Capture the cell that displays the provided text and extract its (X, Y) central coordinate. 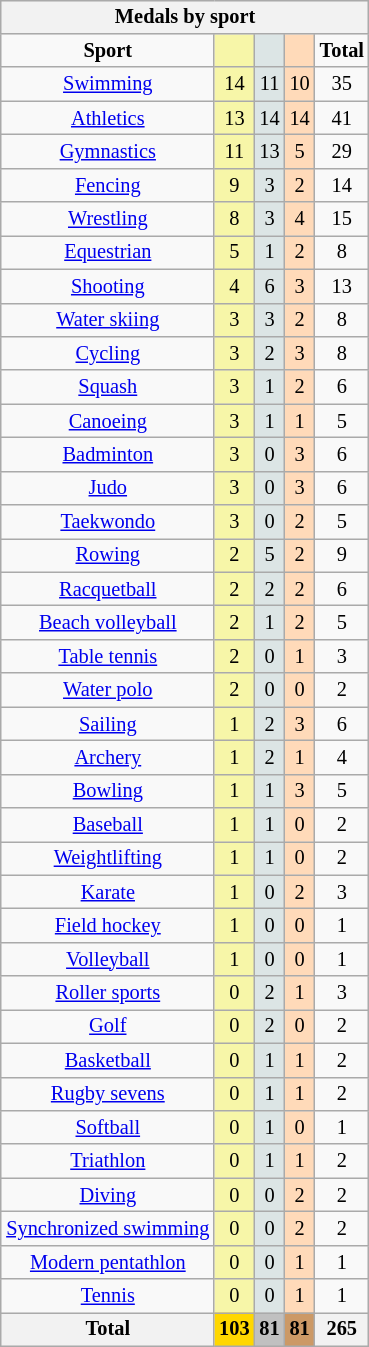
Wrestling (108, 219)
Diving (108, 1195)
41 (342, 118)
Cycling (108, 354)
Fencing (108, 185)
10 (300, 84)
Swimming (108, 84)
Racquetball (108, 589)
Weightlifting (108, 859)
Badminton (108, 455)
Rowing (108, 556)
Tennis (108, 1296)
Roller sports (108, 993)
Gymnastics (108, 152)
Volleyball (108, 960)
Golf (108, 1027)
Beach volleyball (108, 623)
Water polo (108, 690)
35 (342, 84)
Judo (108, 488)
Softball (108, 1128)
Equestrian (108, 253)
265 (342, 1330)
Squash (108, 387)
Basketball (108, 1060)
Field hockey (108, 926)
Bowling (108, 791)
Sailing (108, 724)
Canoeing (108, 421)
Baseball (108, 825)
Karate (108, 892)
Sport (108, 51)
29 (342, 152)
Taekwondo (108, 522)
Modern pentathlon (108, 1262)
Water skiing (108, 320)
Archery (108, 758)
Rugby sevens (108, 1094)
Table tennis (108, 657)
Athletics (108, 118)
15 (342, 219)
103 (234, 1330)
Synchronized swimming (108, 1229)
Shooting (108, 286)
Triathlon (108, 1161)
Medals by sport (185, 17)
